Detect which cell encompasses the target text, then output its (X, Y) center coordinate. 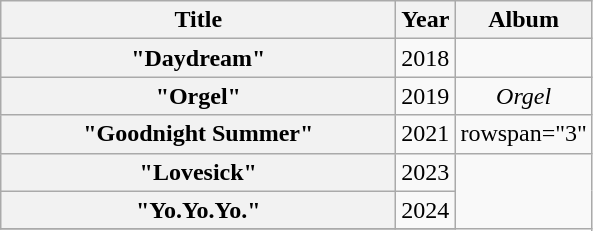
"Goodnight Summer" (198, 134)
"Lovesick" (198, 172)
2023 (426, 172)
2019 (426, 96)
Year (426, 20)
2024 (426, 210)
"Daydream" (198, 58)
Title (198, 20)
Album (524, 20)
2018 (426, 58)
"Yo.Yo.Yo." (198, 210)
2021 (426, 134)
Orgel (524, 96)
"Orgel" (198, 96)
rowspan="3" (524, 134)
